Find where the given text appears and provide that cell's center as [X, Y] coordinate. 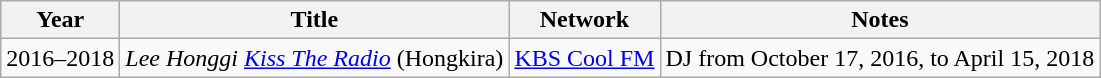
Year [60, 20]
Title [314, 20]
2016–2018 [60, 58]
DJ from October 17, 2016, to April 15, 2018 [880, 58]
KBS Cool FM [584, 58]
Network [584, 20]
Lee Honggi Kiss The Radio (Hongkira) [314, 58]
Notes [880, 20]
